Determine the [X, Y] coordinate at the center of the cell enclosing the given text.  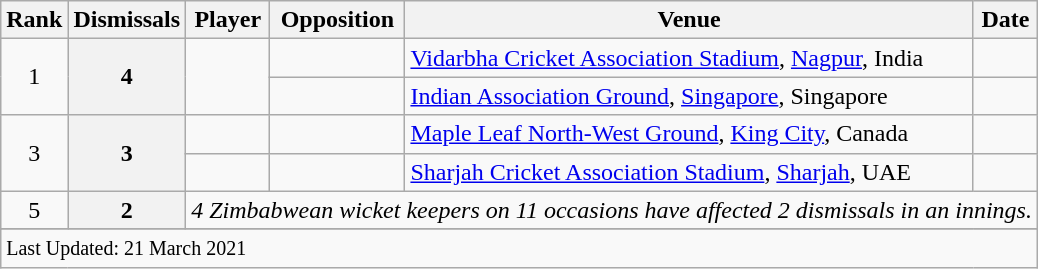
Maple Leaf North-West Ground, King City, Canada [689, 134]
Player [228, 20]
Indian Association Ground, Singapore, Singapore [689, 96]
Venue [689, 20]
Dismissals [127, 20]
2 [127, 210]
5 [34, 210]
Sharjah Cricket Association Stadium, Sharjah, UAE [689, 172]
Opposition [338, 20]
Last Updated: 21 March 2021 [520, 248]
Vidarbha Cricket Association Stadium, Nagpur, India [689, 58]
4 [127, 77]
4 Zimbabwean wicket keepers on 11 occasions have affected 2 dismissals in an innings. [612, 210]
Rank [34, 20]
1 [34, 77]
Date [1005, 20]
